Capture the cell that displays the provided text and extract its [X, Y] central coordinate. 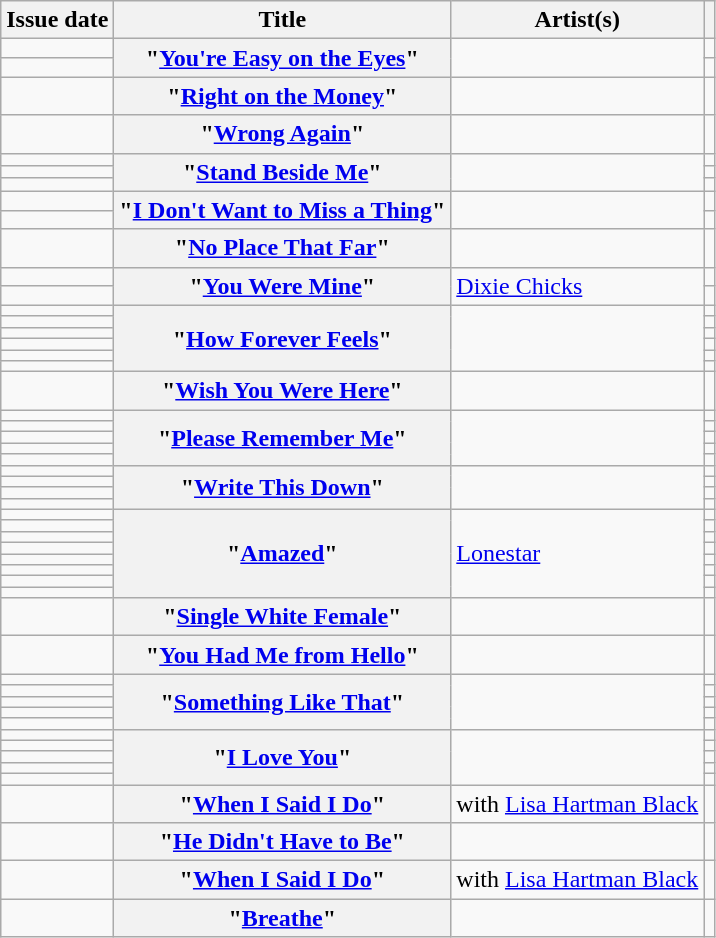
"Amazed" [282, 553]
"Stand Beside Me" [282, 172]
"No Place That Far" [282, 248]
Title [282, 20]
"You Were Mine" [282, 286]
"I Don't Want to Miss a Thing" [282, 210]
"Wish You Were Here" [282, 391]
"You're Easy on the Eyes" [282, 58]
"Wrong Again" [282, 134]
"Right on the Money" [282, 96]
"Write This Down" [282, 487]
"He Didn't Have to Be" [282, 842]
"Please Remember Me" [282, 438]
"I Love You" [282, 756]
Artist(s) [578, 20]
"How Forever Feels" [282, 338]
Dixie Chicks [578, 286]
Lonestar [578, 553]
"You Had Me from Hello" [282, 655]
Issue date [58, 20]
"Something Like That" [282, 702]
"Breathe" [282, 918]
"Single White Female" [282, 617]
